Identify which cell holds the provided text, then report its [x, y] central coordinate. 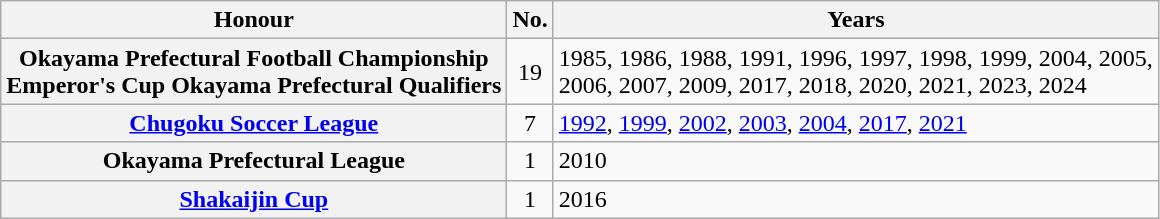
2016 [856, 199]
Okayama Prefectural League [254, 161]
Years [856, 20]
19 [530, 72]
Shakaijin Cup [254, 199]
No. [530, 20]
1992, 1999, 2002, 2003, 2004, 2017, 2021 [856, 123]
Okayama Prefectural Football Championship Emperor's Cup Okayama Prefectural Qualifiers [254, 72]
Honour [254, 20]
1985, 1986, 1988, 1991, 1996, 1997, 1998, 1999, 2004, 2005, 2006, 2007, 2009, 2017, 2018, 2020, 2021, 2023, 2024 [856, 72]
7 [530, 123]
2010 [856, 161]
Chugoku Soccer League [254, 123]
